Provide the (x, y) coordinate of the cell's center where the given text is located.  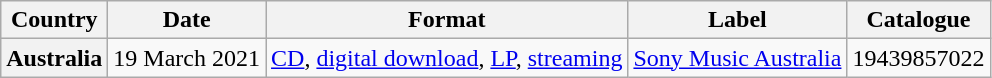
19 March 2021 (187, 58)
CD, digital download, LP, streaming (447, 58)
Country (54, 20)
Date (187, 20)
19439857022 (918, 58)
Australia (54, 58)
Label (738, 20)
Catalogue (918, 20)
Sony Music Australia (738, 58)
Format (447, 20)
